Return [X, Y] of the center of cell containing provided text 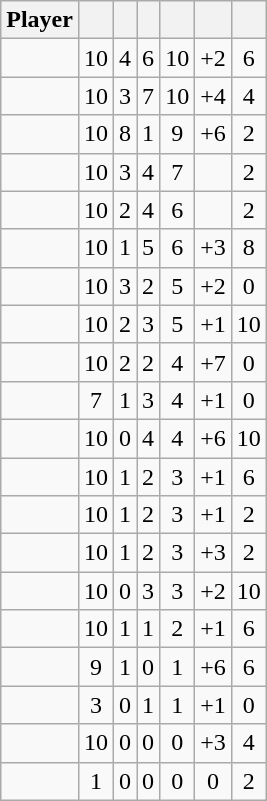
+7 [214, 362]
+4 [214, 96]
Player [40, 20]
